Locate the cell with the specified text and output its (X, Y) center coordinate. 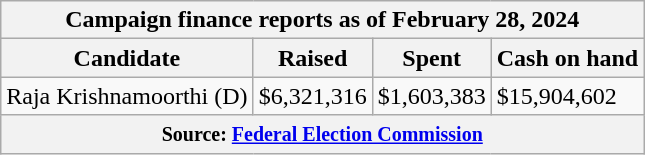
Raja Krishnamoorthi (D) (127, 96)
Raised (312, 58)
Campaign finance reports as of February 28, 2024 (322, 20)
Candidate (127, 58)
$6,321,316 (312, 96)
$15,904,602 (567, 96)
Cash on hand (567, 58)
$1,603,383 (432, 96)
Source: Federal Election Commission (322, 134)
Spent (432, 58)
